Output the [x, y] coordinate of the center of the cell containing the given text.  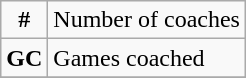
# [24, 20]
GC [24, 58]
Games coached [147, 58]
Number of coaches [147, 20]
